Find where the given text appears and provide that cell's center as [X, Y] coordinate. 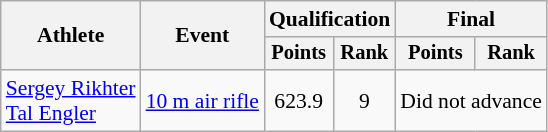
Did not advance [471, 100]
Qualification [330, 19]
Event [202, 36]
9 [364, 100]
Final [471, 19]
Athlete [71, 36]
10 m air rifle [202, 100]
Sergey RikhterTal Engler [71, 100]
623.9 [298, 100]
